Find where the given text appears and provide that cell's center as (x, y) coordinate. 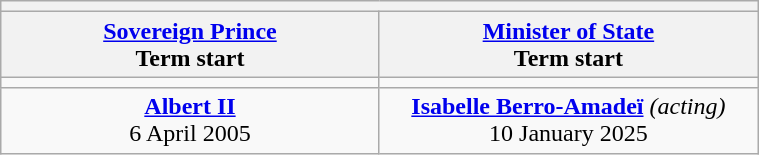
Isabelle Berro-Amadeï (acting)10 January 2025 (568, 120)
Sovereign PrinceTerm start (190, 44)
Albert II6 April 2005 (190, 120)
Minister of StateTerm start (568, 44)
